For the text-containing cell, return its midpoint in [X, Y] coordinate format. 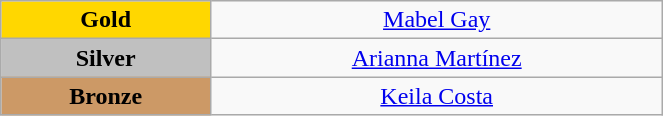
Keila Costa [437, 96]
Bronze [106, 96]
Mabel Gay [437, 20]
Arianna Martínez [437, 58]
Silver [106, 58]
Gold [106, 20]
